From the cell containing the given text, extract its center point as [X, Y] coordinate. 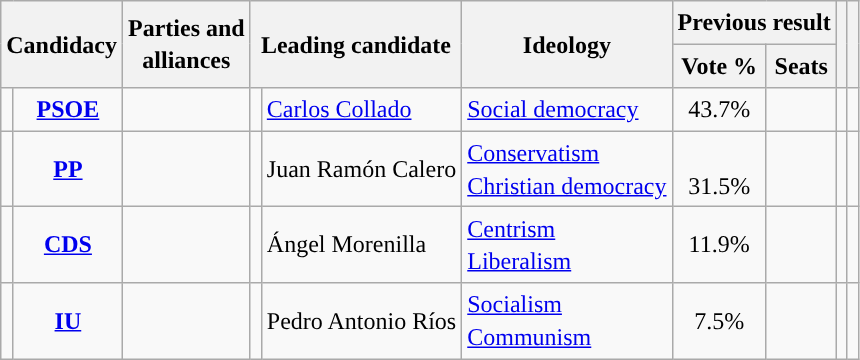
Vote % [719, 66]
7.5% [719, 321]
Ideology [567, 44]
SocialismCommunism [567, 321]
Candidacy [62, 44]
Pedro Antonio Ríos [361, 321]
CentrismLiberalism [567, 245]
11.9% [719, 245]
Seats [801, 66]
43.7% [719, 110]
Previous result [754, 22]
Ángel Morenilla [361, 245]
Social democracy [567, 110]
PSOE [68, 110]
CDS [68, 245]
Juan Ramón Calero [361, 169]
PP [68, 169]
IU [68, 321]
Leading candidate [356, 44]
ConservatismChristian democracy [567, 169]
Parties andalliances [187, 44]
Carlos Collado [361, 110]
31.5% [719, 169]
